Return the [X, Y] coordinate for the center point of the cell that contains the specified text.  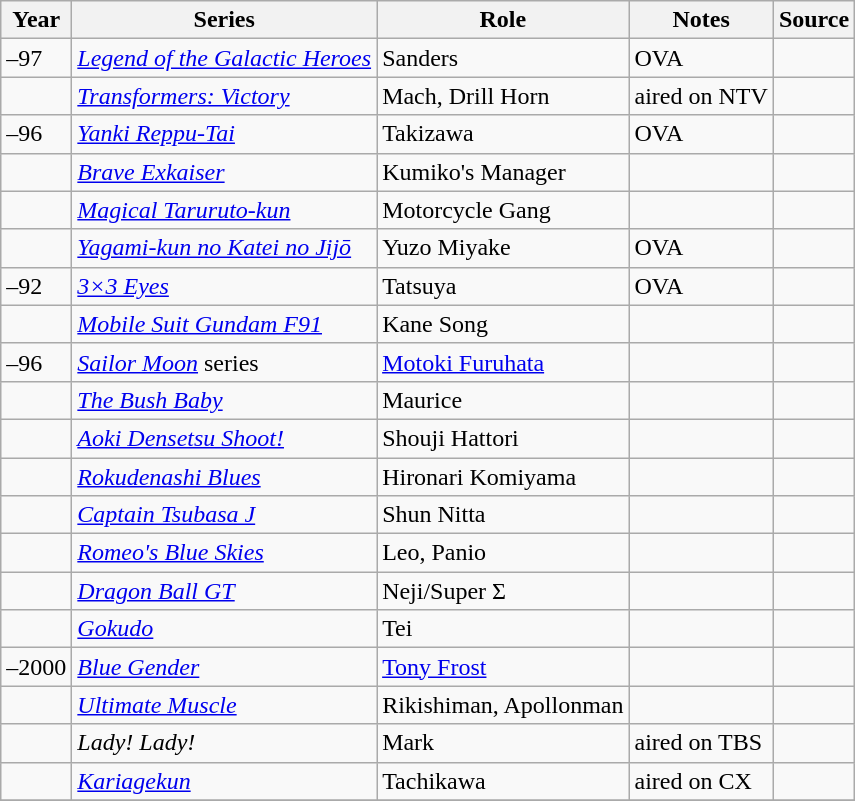
Yagami-kun no Katei no Jijō [224, 248]
aired on CX [701, 781]
Tatsuya [503, 286]
Kariagekun [224, 781]
–92 [36, 286]
Brave Exkaiser [224, 172]
Tachikawa [503, 781]
Motorcycle Gang [503, 210]
Shouji Hattori [503, 438]
Role [503, 20]
Tony Frost [503, 667]
Magical Taruruto-kun [224, 210]
Sailor Moon series [224, 362]
Year [36, 20]
Rikishiman, Apollonman [503, 705]
aired on TBS [701, 743]
Transformers: Victory [224, 96]
–97 [36, 58]
Captain Tsubasa J [224, 515]
Notes [701, 20]
–2000 [36, 667]
Mark [503, 743]
Mach, Drill Horn [503, 96]
Lady! Lady! [224, 743]
The Bush Baby [224, 400]
Hironari Komiyama [503, 477]
Motoki Furuhata [503, 362]
Series [224, 20]
Blue Gender [224, 667]
Romeo's Blue Skies [224, 553]
aired on NTV [701, 96]
Dragon Ball GT [224, 591]
Ultimate Muscle [224, 705]
Yuzo Miyake [503, 248]
Yanki Reppu-Tai [224, 134]
Kumiko's Manager [503, 172]
Aoki Densetsu Shoot! [224, 438]
Takizawa [503, 134]
Leo, Panio [503, 553]
Neji/Super Σ [503, 591]
Gokudo [224, 629]
Sanders [503, 58]
Kane Song [503, 324]
Source [814, 20]
Rokudenashi Blues [224, 477]
Legend of the Galactic Heroes [224, 58]
Mobile Suit Gundam F91 [224, 324]
Shun Nitta [503, 515]
3×3 Eyes [224, 286]
Tei [503, 629]
Maurice [503, 400]
